Extract the [x, y] coordinate from the center of the cell holding the provided text.  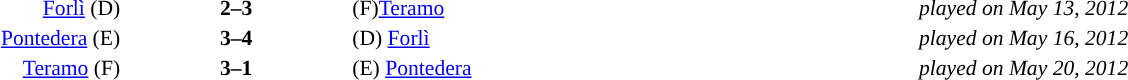
3–4 [236, 38]
(D) Forlì [634, 38]
